Determine the [X, Y] coordinate at the center of the cell enclosing the given text.  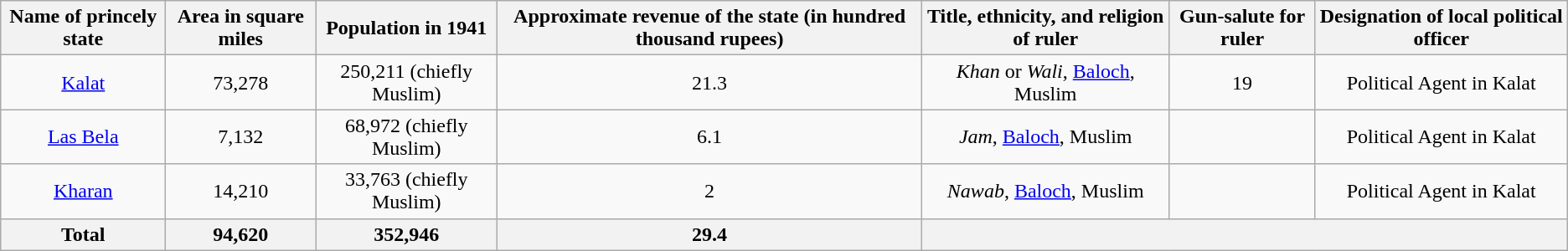
Population in 1941 [407, 28]
94,620 [241, 234]
7,132 [241, 137]
Khan or Wali, Baloch, Muslim [1045, 82]
Gun-salute for ruler [1242, 28]
250,211 (chiefly Muslim) [407, 82]
Designation of local political officer [1441, 28]
Jam, Baloch, Muslim [1045, 137]
33,763 (chiefly Muslim) [407, 191]
352,946 [407, 234]
6.1 [710, 137]
Approximate revenue of the state (in hundred thousand rupees) [710, 28]
73,278 [241, 82]
Name of princely state [84, 28]
19 [1242, 82]
29.4 [710, 234]
Kalat [84, 82]
Total [84, 234]
Las Bela [84, 137]
14,210 [241, 191]
2 [710, 191]
Nawab, Baloch, Muslim [1045, 191]
Area in square miles [241, 28]
21.3 [710, 82]
Kharan [84, 191]
68,972 (chiefly Muslim) [407, 137]
Title, ethnicity, and religion of ruler [1045, 28]
